Pinpoint the cell where the given text exists, returning its [X, Y] midpoint coordinate. 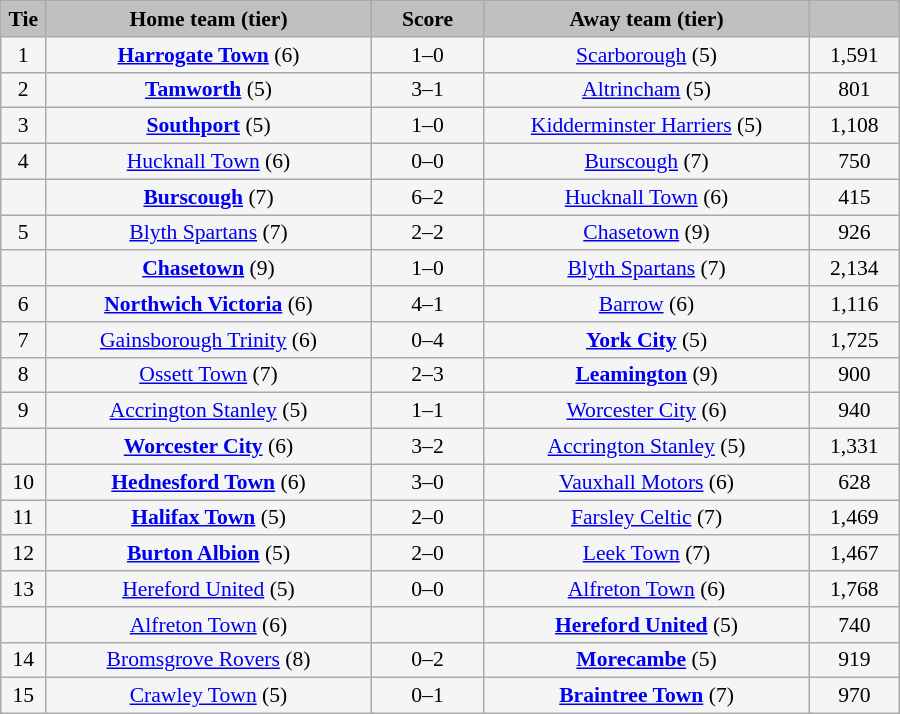
Barrow (6) [647, 304]
Crawley Town (5) [209, 696]
415 [854, 197]
9 [24, 411]
Vauxhall Motors (6) [647, 482]
13 [24, 589]
1,467 [854, 554]
Harrogate Town (6) [209, 55]
Gainsborough Trinity (6) [209, 340]
5 [24, 233]
6 [24, 304]
Burton Albion (5) [209, 554]
Hednesford Town (6) [209, 482]
Altrincham (5) [647, 90]
1,108 [854, 126]
7 [24, 340]
2–3 [427, 375]
8 [24, 375]
Halifax Town (5) [209, 518]
900 [854, 375]
11 [24, 518]
1,591 [854, 55]
Tie [24, 19]
10 [24, 482]
Ossett Town (7) [209, 375]
940 [854, 411]
Bromsgrove Rovers (8) [209, 660]
Northwich Victoria (6) [209, 304]
970 [854, 696]
3 [24, 126]
Scarborough (5) [647, 55]
0–1 [427, 696]
12 [24, 554]
0–4 [427, 340]
Kidderminster Harriers (5) [647, 126]
1 [24, 55]
3–2 [427, 447]
15 [24, 696]
2 [24, 90]
4–1 [427, 304]
Away team (tier) [647, 19]
Braintree Town (7) [647, 696]
1,768 [854, 589]
Leek Town (7) [647, 554]
0–2 [427, 660]
14 [24, 660]
1–1 [427, 411]
Score [427, 19]
1,116 [854, 304]
Farsley Celtic (7) [647, 518]
3–1 [427, 90]
1,331 [854, 447]
801 [854, 90]
Home team (tier) [209, 19]
Southport (5) [209, 126]
3–0 [427, 482]
628 [854, 482]
Morecambe (5) [647, 660]
750 [854, 162]
919 [854, 660]
6–2 [427, 197]
Leamington (9) [647, 375]
4 [24, 162]
1,469 [854, 518]
Tamworth (5) [209, 90]
926 [854, 233]
1,725 [854, 340]
740 [854, 625]
2–2 [427, 233]
York City (5) [647, 340]
2,134 [854, 269]
